Provide the (x, y) coordinate of the cell's center where the given text is located.  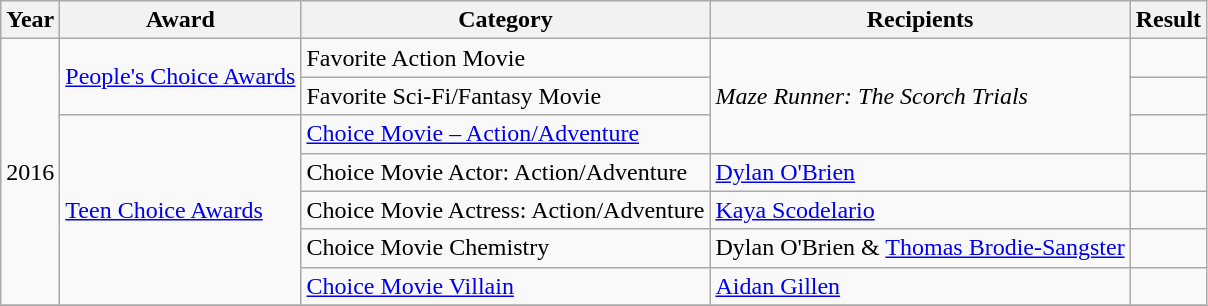
Category (506, 20)
Kaya Scodelario (920, 210)
Choice Movie – Action/Adventure (506, 134)
Aidan Gillen (920, 286)
People's Choice Awards (180, 77)
Choice Movie Actor: Action/Adventure (506, 172)
2016 (30, 172)
Award (180, 20)
Teen Choice Awards (180, 210)
Favorite Sci-Fi/Fantasy Movie (506, 96)
Recipients (920, 20)
Year (30, 20)
Dylan O'Brien & Thomas Brodie-Sangster (920, 248)
Dylan O'Brien (920, 172)
Choice Movie Actress: Action/Adventure (506, 210)
Result (1168, 20)
Choice Movie Villain (506, 286)
Choice Movie Chemistry (506, 248)
Maze Runner: The Scorch Trials (920, 96)
Favorite Action Movie (506, 58)
